Capture the cell that displays the provided text and extract its [X, Y] central coordinate. 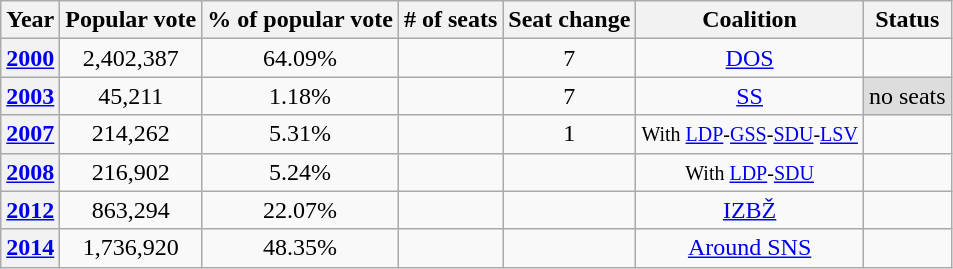
DOS [750, 58]
Around SNS [750, 248]
SS [750, 96]
863,294 [131, 210]
Year [30, 20]
1,736,920 [131, 248]
5.24% [300, 172]
216,902 [131, 172]
214,262 [131, 134]
# of seats [450, 20]
% of popular vote [300, 20]
2014 [30, 248]
With LDP-SDU [750, 172]
IZBŽ [750, 210]
Coalition [750, 20]
1.18% [300, 96]
With LDP-GSS-SDU-LSV [750, 134]
2000 [30, 58]
2007 [30, 134]
1 [570, 134]
2,402,387 [131, 58]
Popular vote [131, 20]
64.09% [300, 58]
Status [907, 20]
2008 [30, 172]
45,211 [131, 96]
2003 [30, 96]
5.31% [300, 134]
no seats [907, 96]
2012 [30, 210]
Seat change [570, 20]
48.35% [300, 248]
22.07% [300, 210]
